For the text-containing cell, return its midpoint in (x, y) coordinate format. 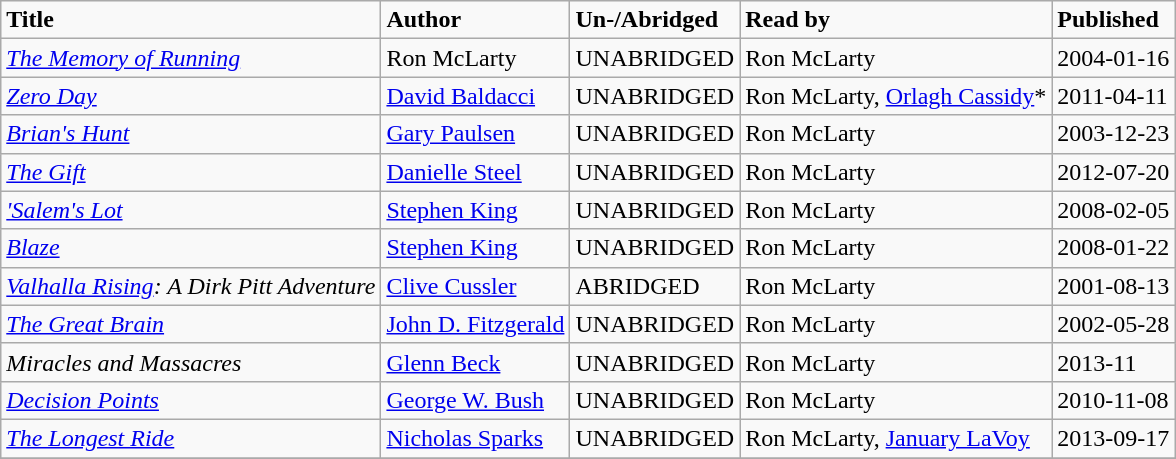
Valhalla Rising: A Dirk Pitt Adventure (191, 286)
2001-08-13 (1114, 286)
Brian's Hunt (191, 134)
The Great Brain (191, 324)
The Longest Ride (191, 438)
Decision Points (191, 400)
2013-11 (1114, 362)
Zero Day (191, 96)
Read by (896, 20)
2003-12-23 (1114, 134)
David Baldacci (476, 96)
Ron McLarty, January LaVoy (896, 438)
Glenn Beck (476, 362)
Un-/Abridged (655, 20)
2008-02-05 (1114, 210)
2010-11-08 (1114, 400)
George W. Bush (476, 400)
Danielle Steel (476, 172)
Published (1114, 20)
2012-07-20 (1114, 172)
2002-05-28 (1114, 324)
The Memory of Running (191, 58)
Blaze (191, 248)
Nicholas Sparks (476, 438)
ABRIDGED (655, 286)
2008-01-22 (1114, 248)
Miracles and Massacres (191, 362)
Clive Cussler (476, 286)
John D. Fitzgerald (476, 324)
Gary Paulsen (476, 134)
2011-04-11 (1114, 96)
The Gift (191, 172)
2004-01-16 (1114, 58)
Title (191, 20)
Ron McLarty, Orlagh Cassidy* (896, 96)
Author (476, 20)
'Salem's Lot (191, 210)
2013-09-17 (1114, 438)
